Return (X, Y) of the center of cell containing provided text 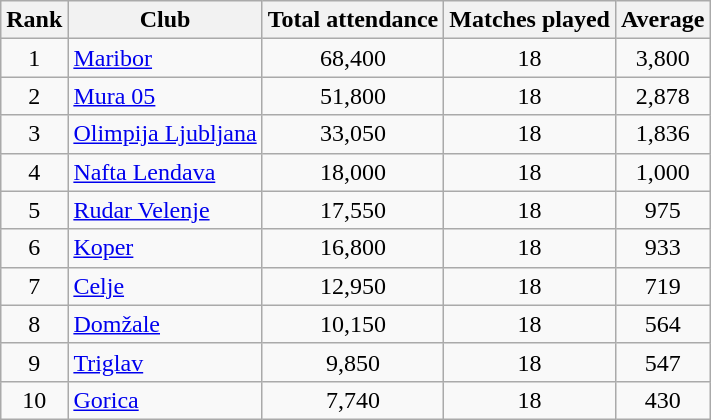
18,000 (353, 172)
975 (662, 210)
33,050 (353, 134)
10 (34, 400)
Maribor (165, 58)
Average (662, 20)
3,800 (662, 58)
2 (34, 96)
9 (34, 362)
564 (662, 324)
Matches played (530, 20)
7 (34, 286)
1,000 (662, 172)
Koper (165, 248)
Nafta Lendava (165, 172)
9,850 (353, 362)
51,800 (353, 96)
Celje (165, 286)
Rudar Velenje (165, 210)
4 (34, 172)
Triglav (165, 362)
1 (34, 58)
Olimpija Ljubljana (165, 134)
547 (662, 362)
3 (34, 134)
719 (662, 286)
1,836 (662, 134)
Domžale (165, 324)
6 (34, 248)
7,740 (353, 400)
5 (34, 210)
17,550 (353, 210)
933 (662, 248)
Total attendance (353, 20)
10,150 (353, 324)
2,878 (662, 96)
Gorica (165, 400)
Club (165, 20)
Rank (34, 20)
68,400 (353, 58)
430 (662, 400)
16,800 (353, 248)
Mura 05 (165, 96)
12,950 (353, 286)
8 (34, 324)
